Output the [X, Y] coordinate of the center of the cell containing the given text.  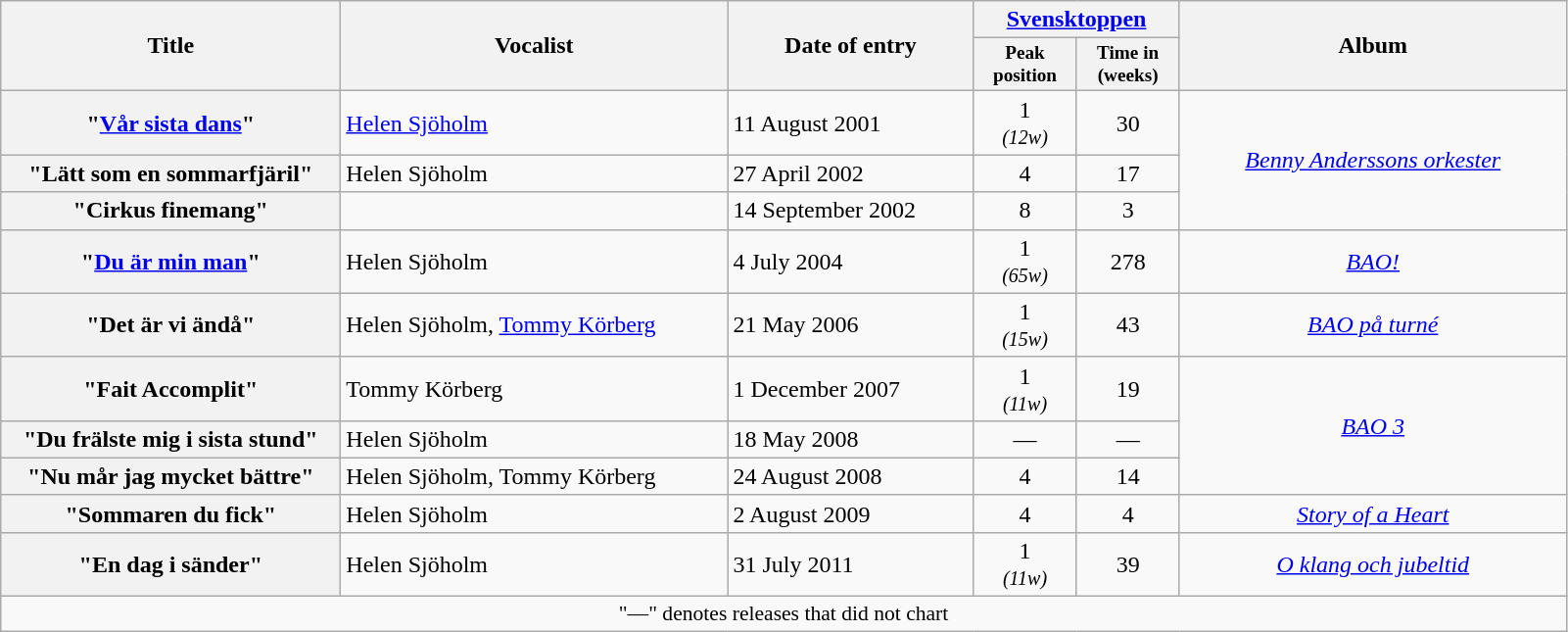
Album [1373, 46]
39 [1128, 564]
11 August 2001 [850, 123]
31 July 2011 [850, 564]
2 August 2009 [850, 513]
Svensktoppen [1076, 20]
17 [1128, 173]
19 [1128, 388]
"Du frälste mig i sista stund" [170, 439]
43 [1128, 325]
1 December 2007 [850, 388]
278 [1128, 261]
4 July 2004 [850, 261]
"Vår sista dans" [170, 123]
"Lätt som en sommarfjäril" [170, 173]
Title [170, 46]
BAO 3 [1373, 425]
1(15w) [1024, 325]
Tommy Körberg [535, 388]
8 [1024, 211]
Benny Anderssons orkester [1373, 161]
"Du är min man" [170, 261]
21 May 2006 [850, 325]
27 April 2002 [850, 173]
3 [1128, 211]
"Det är vi ändå" [170, 325]
14 [1128, 476]
"En dag i sänder" [170, 564]
BAO på turné [1373, 325]
"Cirkus finemang" [170, 211]
24 August 2008 [850, 476]
"Sommaren du fick" [170, 513]
Date of entry [850, 46]
O klang och jubeltid [1373, 564]
"—" denotes releases that did not chart [784, 614]
1(65w) [1024, 261]
Time in(weeks) [1128, 65]
1(12w) [1024, 123]
30 [1128, 123]
14 September 2002 [850, 211]
"Nu mår jag mycket bättre" [170, 476]
BAO! [1373, 261]
"Fait Accomplit" [170, 388]
Story of a Heart [1373, 513]
Peak position [1024, 65]
18 May 2008 [850, 439]
Vocalist [535, 46]
